Scan for the cell matching the given text and deliver its (X, Y) coordinate at center. 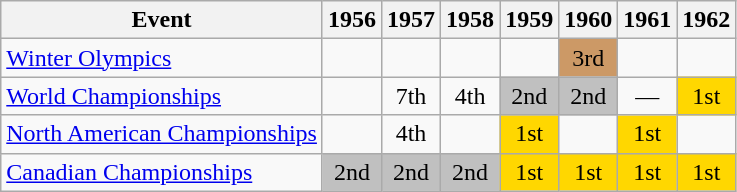
1956 (352, 20)
1962 (706, 20)
World Championships (162, 96)
Canadian Championships (162, 172)
Winter Olympics (162, 58)
North American Championships (162, 134)
1957 (412, 20)
1960 (588, 20)
— (648, 96)
Event (162, 20)
1959 (530, 20)
3rd (588, 58)
1961 (648, 20)
1958 (470, 20)
7th (412, 96)
